Output the (x, y) coordinate of the center of the cell containing the given text.  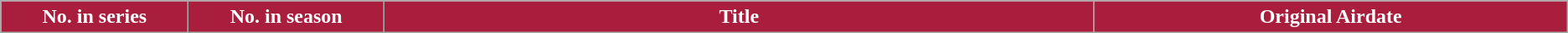
No. in season (286, 17)
No. in series (95, 17)
Title (739, 17)
Original Airdate (1330, 17)
